Find where the given text appears and provide that cell's center as [X, Y] coordinate. 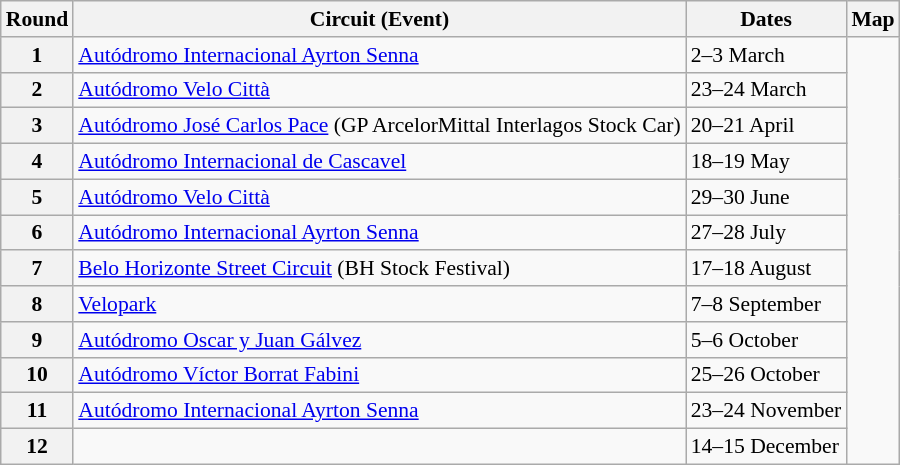
20–21 April [766, 126]
25–26 October [766, 375]
8 [38, 304]
2–3 March [766, 55]
Belo Horizonte Street Circuit (BH Stock Festival) [379, 269]
11 [38, 411]
6 [38, 233]
Velopark [379, 304]
4 [38, 162]
27–28 July [766, 233]
3 [38, 126]
12 [38, 447]
23–24 March [766, 90]
Autódromo Oscar y Juan Gálvez [379, 340]
14–15 December [766, 447]
Autódromo José Carlos Pace (GP ArcelorMittal Interlagos Stock Car) [379, 126]
Circuit (Event) [379, 19]
Dates [766, 19]
7–8 September [766, 304]
2 [38, 90]
29–30 June [766, 197]
7 [38, 269]
17–18 August [766, 269]
23–24 November [766, 411]
Map [872, 19]
Autódromo Víctor Borrat Fabini [379, 375]
5 [38, 197]
5–6 October [766, 340]
1 [38, 55]
Autódromo Internacional de Cascavel [379, 162]
10 [38, 375]
9 [38, 340]
18–19 May [766, 162]
Round [38, 19]
